Scan for the cell matching the given text and deliver its (x, y) coordinate at center. 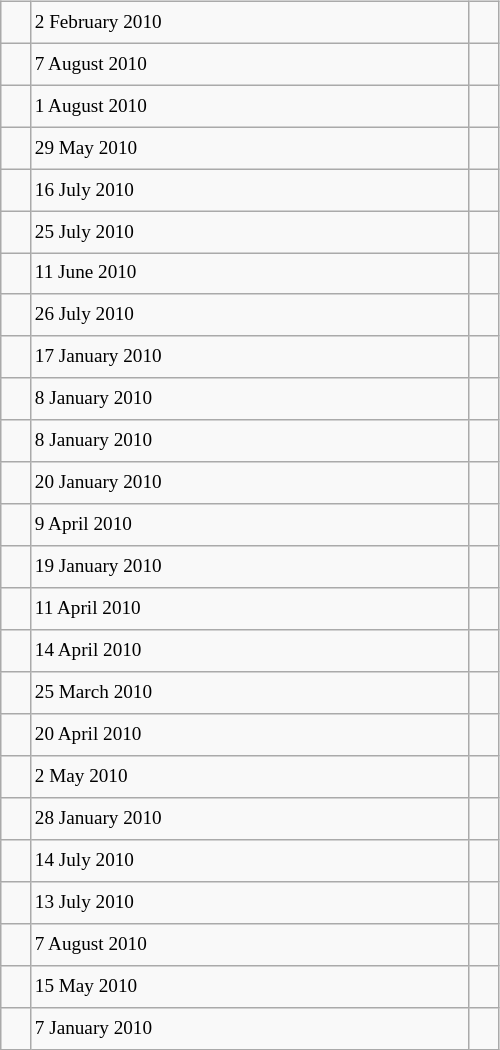
14 July 2010 (250, 861)
29 May 2010 (250, 148)
7 January 2010 (250, 1028)
9 April 2010 (250, 525)
13 July 2010 (250, 902)
20 January 2010 (250, 483)
16 July 2010 (250, 190)
11 June 2010 (250, 274)
25 July 2010 (250, 232)
25 March 2010 (250, 693)
20 April 2010 (250, 735)
11 April 2010 (250, 609)
2 February 2010 (250, 22)
26 July 2010 (250, 315)
2 May 2010 (250, 777)
15 May 2010 (250, 986)
17 January 2010 (250, 357)
19 January 2010 (250, 567)
14 April 2010 (250, 651)
1 August 2010 (250, 106)
28 January 2010 (250, 819)
